Extract the [x, y] coordinate from the center of the cell holding the provided text.  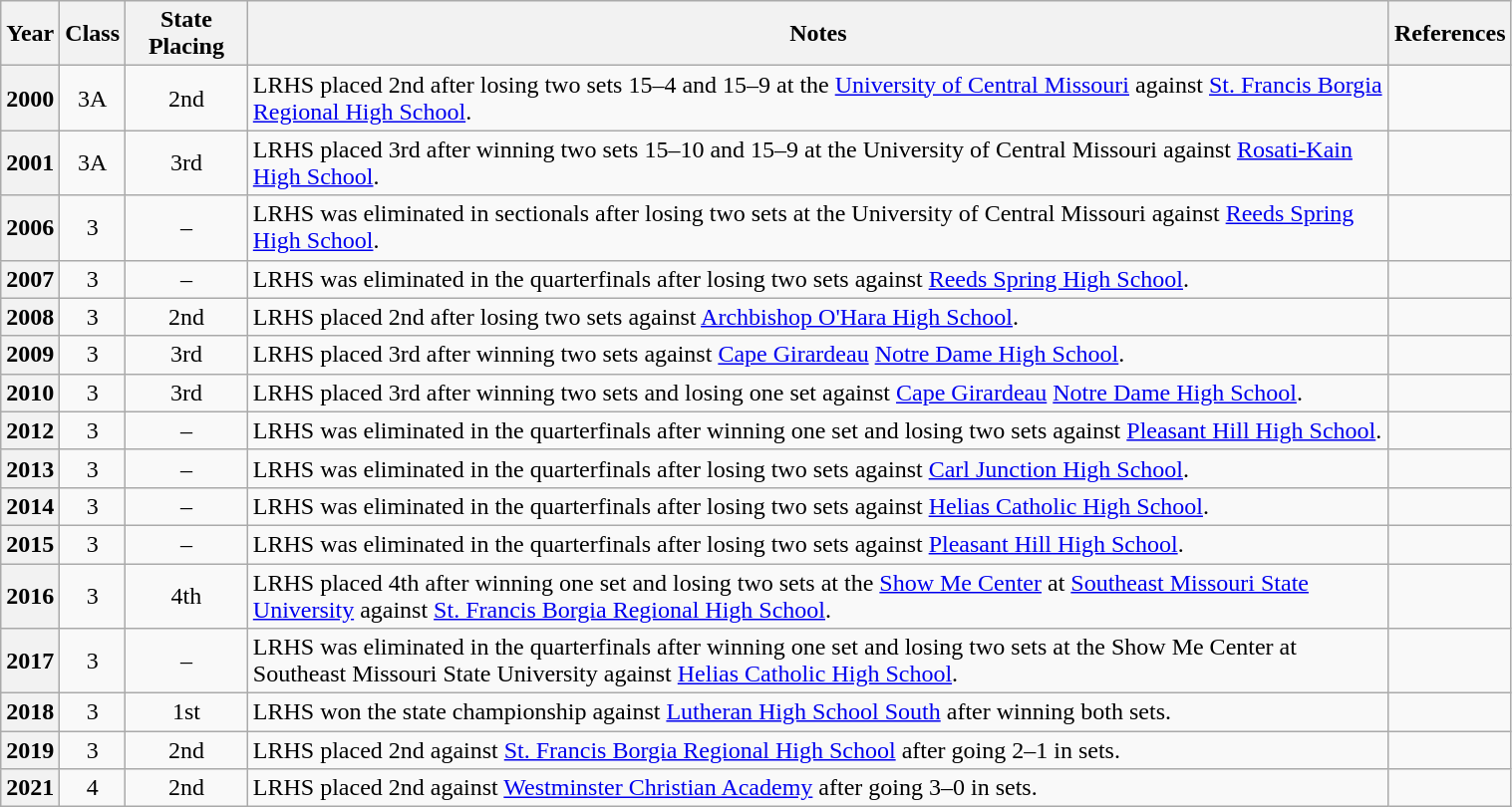
2017 [30, 662]
2015 [30, 544]
2013 [30, 468]
2007 [30, 279]
2016 [30, 596]
2021 [30, 788]
LRHS placed 3rd after winning two sets and losing one set against Cape Girardeau Notre Dame High School. [817, 393]
Year [30, 34]
1st [187, 712]
References [1449, 34]
LRHS won the state championship against Lutheran High School South after winning both sets. [817, 712]
2001 [30, 163]
State Placing [187, 34]
LRHS was eliminated in the quarterfinals after losing two sets against Carl Junction High School. [817, 468]
LRHS placed 2nd after losing two sets 15–4 and 15–9 at the University of Central Missouri against St. Francis Borgia Regional High School. [817, 98]
2018 [30, 712]
LRHS placed 3rd after winning two sets 15–10 and 15–9 at the University of Central Missouri against Rosati-Kain High School. [817, 163]
4 [93, 788]
LRHS placed 2nd against Westminster Christian Academy after going 3–0 in sets. [817, 788]
2006 [30, 227]
LRHS placed 2nd after losing two sets against Archbishop O'Hara High School. [817, 317]
Notes [817, 34]
2000 [30, 98]
2012 [30, 430]
2014 [30, 506]
LRHS was eliminated in the quarterfinals after losing two sets against Helias Catholic High School. [817, 506]
2009 [30, 355]
LRHS placed 2nd against St. Francis Borgia Regional High School after going 2–1 in sets. [817, 750]
2019 [30, 750]
LRHS was eliminated in sectionals after losing two sets at the University of Central Missouri against Reeds Spring High School. [817, 227]
4th [187, 596]
LRHS was eliminated in the quarterfinals after winning one set and losing two sets against Pleasant Hill High School. [817, 430]
2010 [30, 393]
LRHS was eliminated in the quarterfinals after losing two sets against Reeds Spring High School. [817, 279]
LRHS was eliminated in the quarterfinals after losing two sets against Pleasant Hill High School. [817, 544]
2008 [30, 317]
LRHS placed 3rd after winning two sets against Cape Girardeau Notre Dame High School. [817, 355]
Class [93, 34]
